Determine the (x, y) coordinate at the center of the cell enclosing the given text.  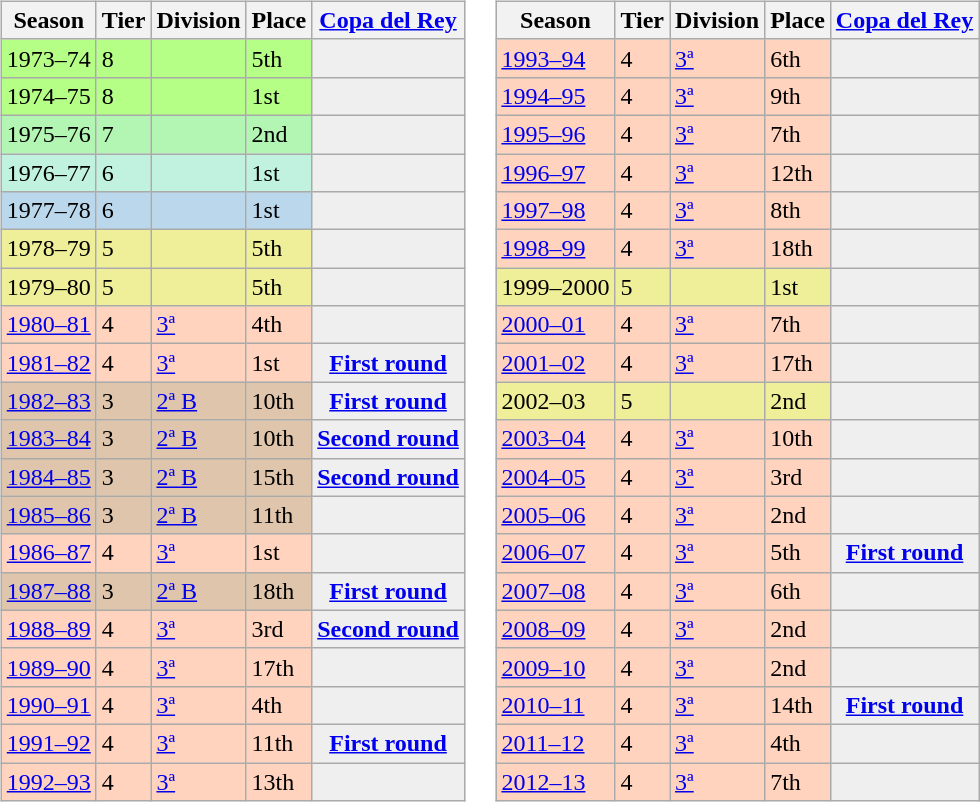
1993–94 (556, 58)
1980–81 (48, 325)
2003–04 (556, 439)
1985–86 (48, 515)
1997–98 (556, 211)
8th (798, 211)
12th (798, 173)
1978–79 (48, 249)
2008–09 (556, 629)
2000–01 (556, 325)
1990–91 (48, 705)
14th (798, 705)
1988–89 (48, 629)
1992–93 (48, 781)
1982–83 (48, 401)
1987–88 (48, 591)
1996–97 (556, 173)
2007–08 (556, 591)
1994–95 (556, 96)
2006–07 (556, 553)
1998–99 (556, 249)
15th (279, 477)
1977–78 (48, 211)
1973–74 (48, 58)
1995–96 (556, 134)
1976–77 (48, 173)
1989–90 (48, 667)
1999–2000 (556, 287)
1986–87 (48, 553)
7 (124, 134)
2002–03 (556, 401)
2005–06 (556, 515)
1983–84 (48, 439)
2001–02 (556, 363)
2012–13 (556, 781)
9th (798, 96)
1979–80 (48, 287)
1974–75 (48, 96)
2011–12 (556, 743)
2010–11 (556, 705)
1981–82 (48, 363)
13th (279, 781)
2004–05 (556, 477)
1984–85 (48, 477)
2009–10 (556, 667)
1975–76 (48, 134)
1991–92 (48, 743)
